For the text-containing cell, return its midpoint in (X, Y) coordinate format. 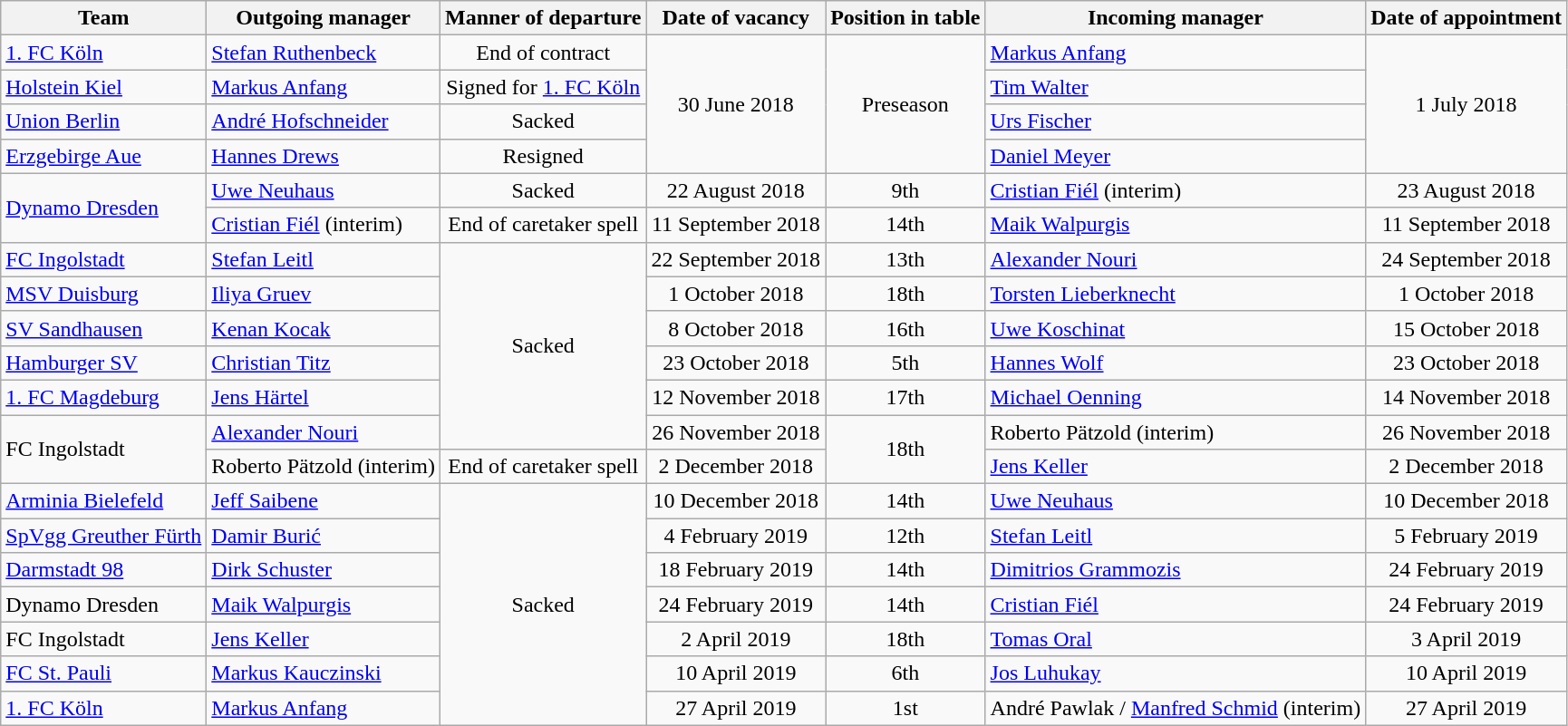
8 October 2018 (736, 328)
Jens Härtel (324, 397)
Iliya Gruev (324, 294)
SpVgg Greuther Fürth (103, 536)
Stefan Ruthenbeck (324, 53)
3 April 2019 (1466, 639)
Preseason (905, 104)
30 June 2018 (736, 104)
Cristian Fiél (1176, 605)
1st (905, 708)
Position in table (905, 18)
Hannes Wolf (1176, 363)
9th (905, 190)
MSV Duisburg (103, 294)
Incoming manager (1176, 18)
Uwe Koschinat (1176, 328)
André Pawlak / Manfred Schmid (interim) (1176, 708)
Team (103, 18)
Tomas Oral (1176, 639)
5th (905, 363)
Torsten Lieberknecht (1176, 294)
Urs Fischer (1176, 121)
13th (905, 259)
Dirk Schuster (324, 570)
23 August 2018 (1466, 190)
Manner of departure (542, 18)
24 September 2018 (1466, 259)
12th (905, 536)
17th (905, 397)
Kenan Kocak (324, 328)
Markus Kauczinski (324, 673)
Outgoing manager (324, 18)
Tim Walter (1176, 87)
2 April 2019 (736, 639)
5 February 2019 (1466, 536)
Darmstadt 98 (103, 570)
1 July 2018 (1466, 104)
Signed for 1. FC Köln (542, 87)
16th (905, 328)
Jos Luhukay (1176, 673)
Jeff Saibene (324, 501)
4 February 2019 (736, 536)
6th (905, 673)
22 August 2018 (736, 190)
18 February 2019 (736, 570)
14 November 2018 (1466, 397)
Union Berlin (103, 121)
15 October 2018 (1466, 328)
Michael Oenning (1176, 397)
22 September 2018 (736, 259)
André Hofschneider (324, 121)
End of contract (542, 53)
Dimitrios Grammozis (1176, 570)
1. FC Magdeburg (103, 397)
SV Sandhausen (103, 328)
FC St. Pauli (103, 673)
Christian Titz (324, 363)
Holstein Kiel (103, 87)
Hannes Drews (324, 156)
Erzgebirge Aue (103, 156)
Resigned (542, 156)
12 November 2018 (736, 397)
Daniel Meyer (1176, 156)
Hamburger SV (103, 363)
Date of appointment (1466, 18)
Arminia Bielefeld (103, 501)
Damir Burić (324, 536)
Date of vacancy (736, 18)
